Capture the cell that displays the provided text and extract its [x, y] central coordinate. 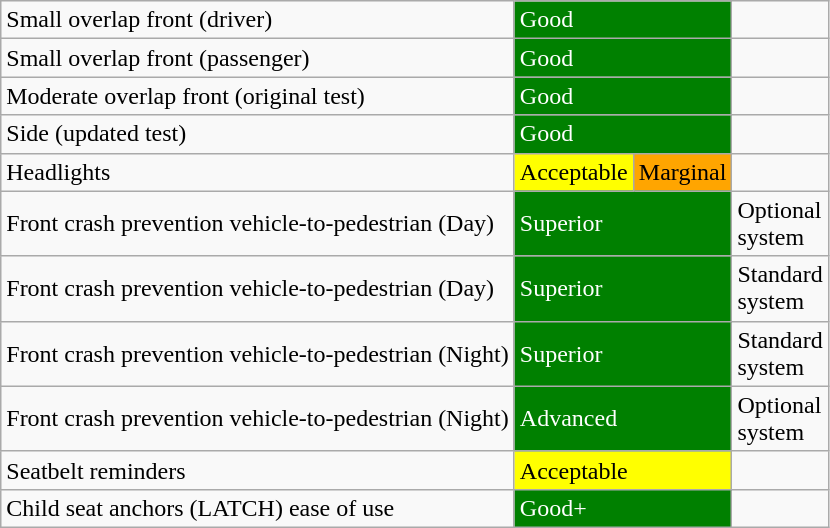
Advanced [623, 418]
Seatbelt reminders [258, 470]
Headlights [258, 172]
Moderate overlap front (original test) [258, 96]
Side (updated test) [258, 134]
Marginal [682, 172]
Good+ [623, 508]
Small overlap front (passenger) [258, 58]
Small overlap front (driver) [258, 20]
Child seat anchors (LATCH) ease of use [258, 508]
